Output the [X, Y] coordinate of the center of the cell containing the given text.  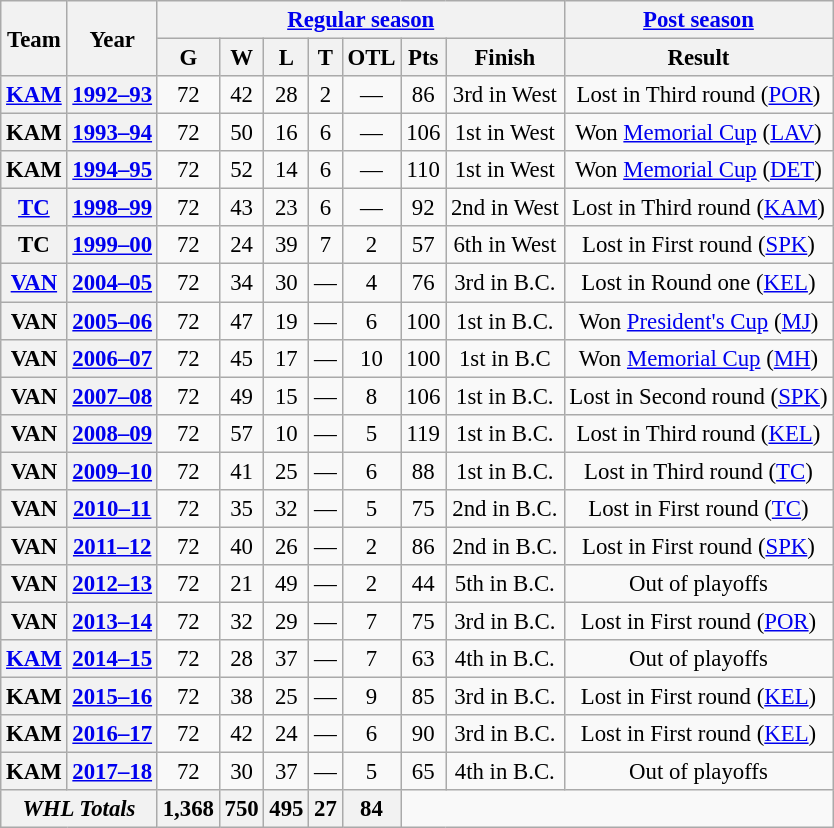
G [188, 58]
Finish [505, 58]
495 [286, 809]
45 [242, 358]
88 [424, 471]
14 [286, 170]
63 [424, 659]
Team [34, 38]
2016–17 [112, 734]
2015–16 [112, 697]
39 [286, 245]
110 [424, 170]
1998–99 [112, 208]
WHL Totals [80, 809]
2017–18 [112, 772]
OTL [372, 58]
92 [424, 208]
50 [242, 133]
Lost in First round (TC) [698, 509]
2004–05 [112, 283]
Pts [424, 58]
8 [372, 396]
4 [372, 283]
2009–10 [112, 471]
90 [424, 734]
Lost in Second round (SPK) [698, 396]
34 [242, 283]
2008–09 [112, 433]
Lost in First round (POR) [698, 621]
47 [242, 321]
15 [286, 396]
26 [286, 546]
2005–06 [112, 321]
21 [242, 584]
Lost in Third round (POR) [698, 95]
5th in B.C. [505, 584]
Result [698, 58]
2006–07 [112, 358]
41 [242, 471]
2007–08 [112, 396]
35 [242, 509]
1st in B.C [505, 358]
L [286, 58]
119 [424, 433]
2012–13 [112, 584]
9 [372, 697]
Lost in Round one (KEL) [698, 283]
84 [372, 809]
29 [286, 621]
38 [242, 697]
2010–11 [112, 509]
1999–00 [112, 245]
44 [424, 584]
52 [242, 170]
6th in West [505, 245]
Year [112, 38]
40 [242, 546]
W [242, 58]
Post season [698, 20]
16 [286, 133]
27 [326, 809]
76 [424, 283]
1992–93 [112, 95]
65 [424, 772]
2011–12 [112, 546]
1993–94 [112, 133]
Regular season [360, 20]
43 [242, 208]
1,368 [188, 809]
Lost in Third round (KEL) [698, 433]
Lost in Third round (TC) [698, 471]
750 [242, 809]
2014–15 [112, 659]
Lost in Third round (KAM) [698, 208]
19 [286, 321]
Won Memorial Cup (DET) [698, 170]
2013–14 [112, 621]
2nd in West [505, 208]
Won President's Cup (MJ) [698, 321]
Won Memorial Cup (MH) [698, 358]
Won Memorial Cup (LAV) [698, 133]
23 [286, 208]
85 [424, 697]
T [326, 58]
3rd in West [505, 95]
1994–95 [112, 170]
17 [286, 358]
